Identify which cell holds the provided text, then report its (x, y) central coordinate. 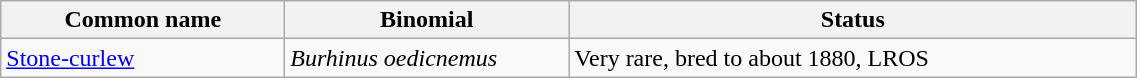
Common name (143, 20)
Status (853, 20)
Binomial (427, 20)
Burhinus oedicnemus (427, 58)
Very rare, bred to about 1880, LROS (853, 58)
Stone-curlew (143, 58)
